Locate the cell with the specified text and output its (x, y) center coordinate. 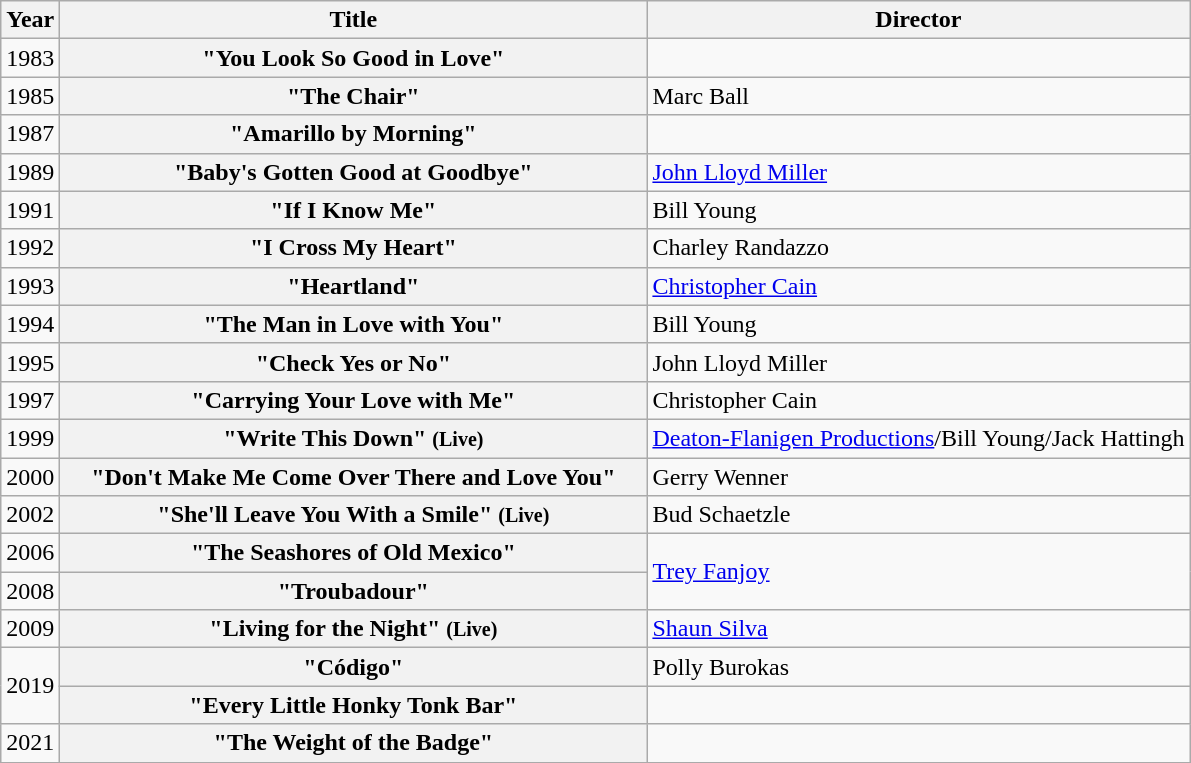
2019 (30, 686)
"The Chair" (354, 96)
"If I Know Me" (354, 210)
2009 (30, 629)
"She'll Leave You With a Smile" (Live) (354, 515)
Title (354, 20)
1999 (30, 438)
2000 (30, 477)
"Living for the Night" (Live) (354, 629)
1989 (30, 172)
1985 (30, 96)
2008 (30, 591)
1995 (30, 362)
"You Look So Good in Love" (354, 58)
"I Cross My Heart" (354, 248)
Deaton-Flanigen Productions/Bill Young/Jack Hattingh (918, 438)
2006 (30, 553)
1992 (30, 248)
2002 (30, 515)
1991 (30, 210)
Director (918, 20)
"Don't Make Me Come Over There and Love You" (354, 477)
Polly Burokas (918, 667)
Trey Fanjoy (918, 572)
1993 (30, 286)
2021 (30, 743)
Gerry Wenner (918, 477)
"Carrying Your Love with Me" (354, 400)
"Troubadour" (354, 591)
1987 (30, 134)
"The Seashores of Old Mexico" (354, 553)
"Check Yes or No" (354, 362)
Bud Schaetzle (918, 515)
"Write This Down" (Live) (354, 438)
Charley Randazzo (918, 248)
"Every Little Honky Tonk Bar" (354, 705)
Shaun Silva (918, 629)
Year (30, 20)
1994 (30, 324)
"The Weight of the Badge" (354, 743)
Marc Ball (918, 96)
"The Man in Love with You" (354, 324)
"Baby's Gotten Good at Goodbye" (354, 172)
1983 (30, 58)
"Heartland" (354, 286)
"Amarillo by Morning" (354, 134)
1997 (30, 400)
"Código" (354, 667)
